Provide the [x, y] coordinate of the cell's center where the given text is located.  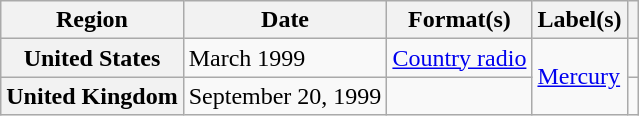
Mercury [580, 77]
United Kingdom [92, 96]
Date [285, 20]
Label(s) [580, 20]
Region [92, 20]
March 1999 [285, 58]
United States [92, 58]
Format(s) [460, 20]
Country radio [460, 58]
September 20, 1999 [285, 96]
